Identify which cell holds the provided text, then report its [x, y] central coordinate. 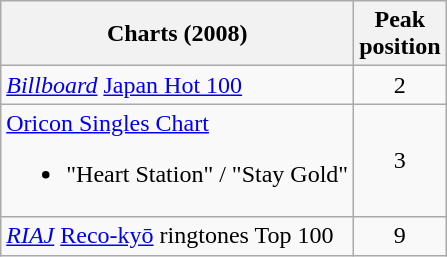
Peakposition [400, 34]
Charts (2008) [178, 34]
RIAJ Reco-kyō ringtones Top 100 [178, 236]
3 [400, 160]
Oricon Singles Chart"Heart Station" / "Stay Gold" [178, 160]
2 [400, 85]
Billboard Japan Hot 100 [178, 85]
9 [400, 236]
